Identify which cell holds the provided text, then report its (X, Y) central coordinate. 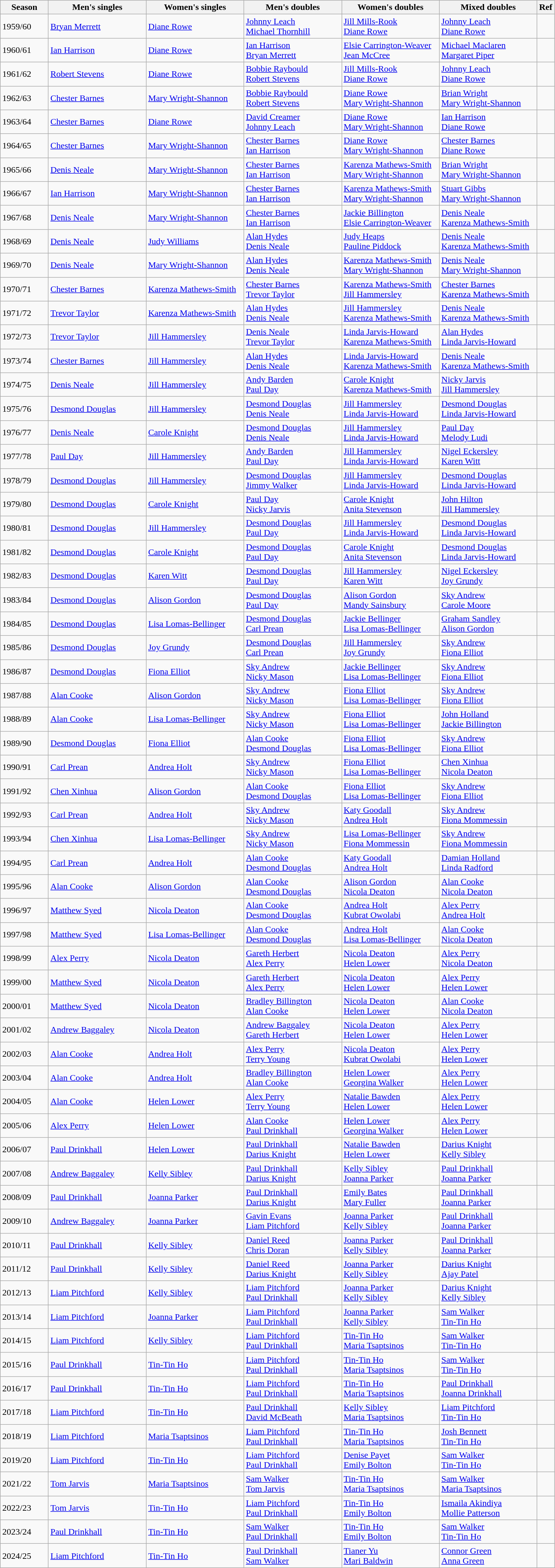
1972/73 (24, 337)
1985/86 (24, 647)
Connor Green Anna Green (488, 1556)
Paul Drinkhall David McBeath (293, 1412)
Denis Neale Trevor Taylor (293, 337)
Jill Hammersley Karenza Mathews-Smith (390, 313)
2003/04 (24, 1078)
Ref (546, 7)
1967/68 (24, 217)
Chen Xinhua Nicola Deaton (488, 767)
2006/07 (24, 1150)
1980/81 (24, 528)
1973/74 (24, 361)
2024/25 (24, 1556)
1976/77 (24, 433)
1959/60 (24, 26)
Sam Walker Maria Tsaptsinos (488, 1484)
Denise Payet Emily Bolton (390, 1460)
Jill Hammersley Joy Grundy (390, 647)
Women's singles (195, 7)
1977/78 (24, 456)
2005/06 (24, 1125)
2022/23 (24, 1508)
Liam Pitchford Tin-Tin Ho (488, 1412)
2008/09 (24, 1197)
Ian Harrison Bryan Merrett (293, 50)
1991/92 (24, 791)
1998/99 (24, 958)
2017/18 (24, 1412)
1992/93 (24, 815)
1989/90 (24, 743)
Sam Walker Paul Drinkhall (293, 1532)
Johnny Leach Michael Thornhill (293, 26)
John Holland Jackie Billington (488, 719)
Chester Barnes Diane Rowe (488, 145)
Paul Day Melody Ludi (488, 433)
1996/97 (24, 910)
2010/11 (24, 1245)
Elsie Carrington-Weaver Jean McCree (390, 50)
Paul Day (97, 456)
1968/69 (24, 241)
Karen Witt (195, 576)
Judy Williams (195, 241)
1975/76 (24, 408)
Sky Andrew Carole Moore (488, 599)
1999/00 (24, 982)
Paul Drinkhall Sam Walker (293, 1556)
Jackie Billington Elsie Carrington-Weaver (390, 217)
1981/82 (24, 552)
Carole Knight Karenza Mathews-Smith (390, 385)
1987/88 (24, 696)
Men's doubles (293, 7)
1960/61 (24, 50)
Alex Perry Andrea Holt (488, 910)
Tianer Yu Mari Baldwin (390, 1556)
Kelly Sibley Joanna Parker (390, 1173)
Chester Barnes Karenza Mathews-Smith (488, 289)
2012/13 (24, 1293)
2002/03 (24, 1053)
1993/94 (24, 839)
Bryan Merrett (97, 26)
1966/67 (24, 193)
Andrea Holt Lisa Lomas-Bellinger (390, 934)
1974/75 (24, 385)
2011/12 (24, 1269)
Darius Knight Ajay Patel (488, 1269)
1965/66 (24, 170)
Desmond Douglas Jimmy Walker (293, 480)
1978/79 (24, 480)
Stuart Gibbs Mary Wright-Shannon (488, 193)
1994/95 (24, 862)
2014/15 (24, 1341)
Damian Holland Linda Radford (488, 862)
Nicola Deaton Kubrat Owolabi (390, 1053)
Andrea Holt Kubrat Owolabi (390, 910)
Daniel Reed Darius Knight (293, 1269)
Jill Hammersley Karen Witt (390, 576)
John Hilton Jill Hammersley (488, 504)
Graham Sandley Alison Gordon (488, 624)
1961/62 (24, 74)
Nicky Jarvis Jill Hammersley (488, 385)
2001/02 (24, 1030)
1986/87 (24, 671)
1983/84 (24, 599)
Gavin Evans Liam Pitchford (293, 1221)
1979/80 (24, 504)
Michael Maclaren Margaret Piper (488, 50)
2015/16 (24, 1364)
Ismaila Akindiya Mollie Patterson (488, 1508)
Alison Gordon Nicola Deaton (390, 887)
1970/71 (24, 289)
Robert Stevens (97, 74)
Emily Bates Mary Fuller (390, 1197)
Sam Walker Tom Jarvis (293, 1484)
2023/24 (24, 1532)
Nigel Eckersley Joy Grundy (488, 576)
Women's doubles (390, 7)
2007/08 (24, 1173)
Judy Heaps Pauline Piddock (390, 241)
2016/17 (24, 1388)
2000/01 (24, 1006)
Chester Barnes Trevor Taylor (293, 289)
2019/20 (24, 1460)
Mixed doubles (488, 7)
1997/98 (24, 934)
1971/72 (24, 313)
David Creamer Johnny Leach (293, 122)
1969/70 (24, 265)
2009/10 (24, 1221)
Nigel Eckersley Karen Witt (488, 456)
Kelly Sibley Maria Tsaptsinos (390, 1412)
1984/85 (24, 624)
Men's singles (97, 7)
2021/22 (24, 1484)
1988/89 (24, 719)
Josh Bennett Tin-Tin Ho (488, 1436)
Paul Drinkhall Joanna Drinkhall (488, 1388)
Ian Harrison Diane Rowe (488, 122)
Denis Neale Mary Wright-Shannon (488, 265)
Lisa Lomas-Bellinger Fiona Mommessin (390, 839)
Andrew Baggaley Gareth Herbert (293, 1030)
1990/91 (24, 767)
1962/63 (24, 98)
Alan Cooke Paul Drinkhall (293, 1125)
2013/14 (24, 1316)
2004/05 (24, 1102)
Season (24, 7)
1982/83 (24, 576)
1963/64 (24, 122)
Karenza Mathews-Smith Jill Hammersley (390, 289)
Alan Hydes Linda Jarvis-Howard (488, 337)
1995/96 (24, 887)
1964/65 (24, 145)
2018/19 (24, 1436)
Alison Gordon Mandy Sainsbury (390, 599)
Paul Day Nicky Jarvis (293, 504)
Joy Grundy (195, 647)
Daniel Reed Chris Doran (293, 1245)
Alex Perry Nicola Deaton (488, 958)
